Output the (x, y) coordinate of the center of the cell containing the given text.  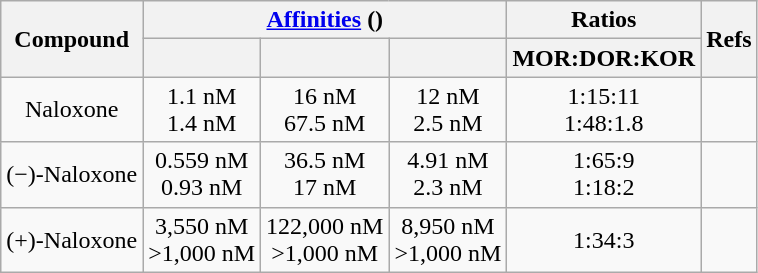
12 nM2.5 nM (448, 110)
1.1 nM1.4 nM (202, 110)
(+)-Naloxone (72, 240)
Refs (729, 39)
8,950 nM >1,000 nM (448, 240)
122,000 nM >1,000 nM (325, 240)
4.91 nM2.3 nM (448, 174)
Compound (72, 39)
3,550 nM >1,000 nM (202, 240)
1:15:111:48:1.8 (604, 110)
1:65:91:18:2 (604, 174)
36.5 nM17 nM (325, 174)
16 nM67.5 nM (325, 110)
Ratios (604, 20)
0.559 nM0.93 nM (202, 174)
MOR:DOR:KOR (604, 58)
Affinities () (325, 20)
(−)-Naloxone (72, 174)
Naloxone (72, 110)
1:34:3 (604, 240)
